From the cell containing the given text, extract its center point as [x, y] coordinate. 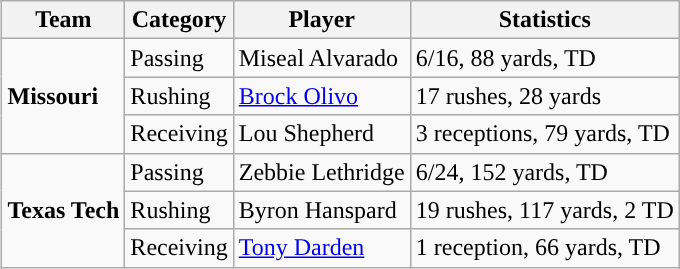
1 reception, 66 yards, TD [544, 248]
Category [179, 20]
Team [64, 20]
Missouri [64, 96]
Zebbie Lethridge [322, 172]
Texas Tech [64, 210]
17 rushes, 28 yards [544, 96]
19 rushes, 117 yards, 2 TD [544, 210]
Byron Hanspard [322, 210]
Miseal Alvarado [322, 58]
6/24, 152 yards, TD [544, 172]
Statistics [544, 20]
Brock Olivo [322, 96]
Player [322, 20]
3 receptions, 79 yards, TD [544, 134]
6/16, 88 yards, TD [544, 58]
Tony Darden [322, 248]
Lou Shepherd [322, 134]
